Output the (X, Y) coordinate of the center of the cell containing the given text.  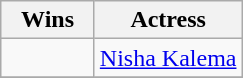
Actress (168, 20)
Nisha Kalema (168, 58)
Wins (48, 20)
